Return the [X, Y] coordinate for the center point of the cell that contains the specified text.  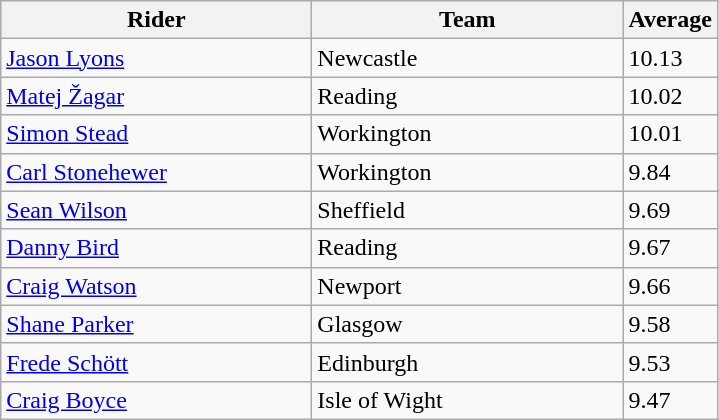
Rider [156, 20]
Average [670, 20]
Sheffield [468, 210]
Carl Stonehewer [156, 172]
Craig Boyce [156, 400]
9.58 [670, 324]
9.47 [670, 400]
Team [468, 20]
Sean Wilson [156, 210]
10.02 [670, 96]
Shane Parker [156, 324]
9.66 [670, 286]
Matej Žagar [156, 96]
Danny Bird [156, 248]
10.13 [670, 58]
9.67 [670, 248]
Edinburgh [468, 362]
Simon Stead [156, 134]
9.84 [670, 172]
Frede Schött [156, 362]
Isle of Wight [468, 400]
Jason Lyons [156, 58]
Craig Watson [156, 286]
9.69 [670, 210]
Glasgow [468, 324]
9.53 [670, 362]
Newport [468, 286]
10.01 [670, 134]
Newcastle [468, 58]
